Search for the cell housing the specified text and yield its (X, Y) center coordinate. 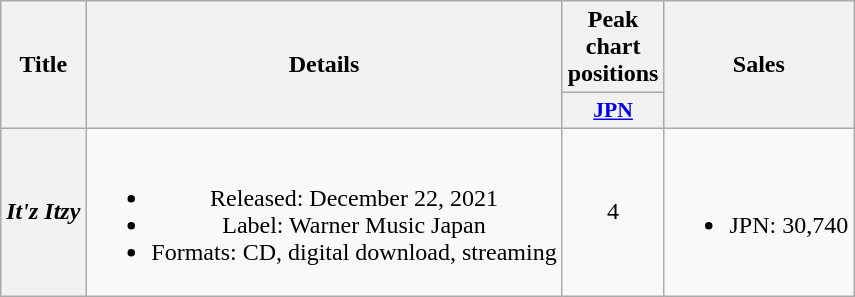
It'z Itzy (44, 212)
Title (44, 65)
4 (613, 212)
Peak chart positions (613, 47)
Sales (759, 65)
Details (324, 65)
JPN (613, 111)
JPN: 30,740 (759, 212)
Released: December 22, 2021Label: Warner Music JapanFormats: CD, digital download, streaming (324, 212)
